Scan for the cell matching the given text and deliver its (X, Y) coordinate at center. 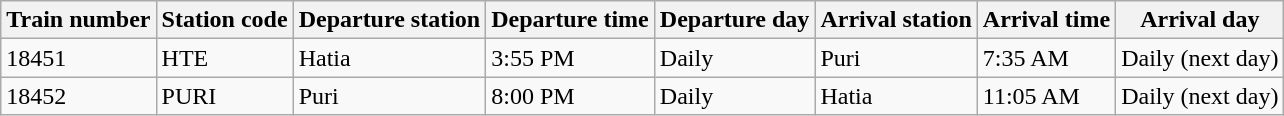
Arrival time (1046, 20)
PURI (224, 96)
Station code (224, 20)
HTE (224, 58)
3:55 PM (570, 58)
Departure station (390, 20)
18452 (78, 96)
18451 (78, 58)
Train number (78, 20)
Arrival day (1200, 20)
Departure time (570, 20)
Departure day (734, 20)
11:05 AM (1046, 96)
Arrival station (896, 20)
7:35 AM (1046, 58)
8:00 PM (570, 96)
